Locate the cell with the specified text and output its [x, y] center coordinate. 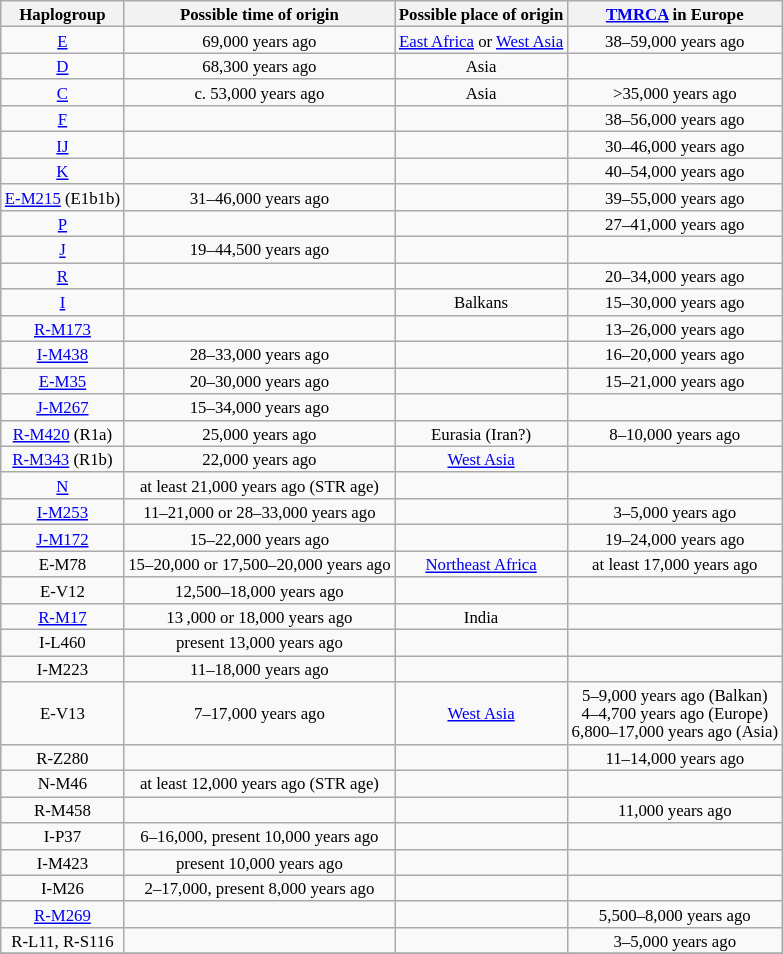
7–17,000 years ago [260, 713]
8–10,000 years ago [674, 433]
39–55,000 years ago [674, 197]
IJ [62, 145]
69,000 years ago [260, 40]
28–33,000 years ago [260, 355]
Possible time of origin [260, 14]
N-M46 [62, 784]
27–41,000 years ago [674, 224]
J-M172 [62, 538]
R-M420 (R1a) [62, 433]
E-V12 [62, 590]
at least 12,000 years ago (STR age) [260, 784]
R-M173 [62, 328]
I [62, 302]
Northeast Africa [482, 564]
I-M423 [62, 862]
F [62, 119]
15–21,000 years ago [674, 381]
R-M343 (R1b) [62, 459]
19–24,000 years ago [674, 538]
present 10,000 years ago [260, 862]
India [482, 617]
6–16,000, present 10,000 years ago [260, 836]
25,000 years ago [260, 433]
19–44,500 years ago [260, 250]
20–30,000 years ago [260, 381]
P [62, 224]
30–46,000 years ago [674, 145]
c. 53,000 years ago [260, 93]
I-M253 [62, 512]
R-M269 [62, 915]
R-M17 [62, 617]
22,000 years ago [260, 459]
I-M26 [62, 888]
R-Z280 [62, 757]
16–20,000 years ago [674, 355]
20–34,000 years ago [674, 276]
R [62, 276]
11–21,000 or 28–33,000 years ago [260, 512]
R-M458 [62, 810]
31–46,000 years ago [260, 197]
E-M215 (E1b1b) [62, 197]
38–59,000 years ago [674, 40]
E-M78 [62, 564]
15–30,000 years ago [674, 302]
15–20,000 or 17,500–20,000 years ago [260, 564]
at least 21,000 years ago (STR age) [260, 486]
Eurasia (Iran?) [482, 433]
J-M267 [62, 407]
N [62, 486]
11,000 years ago [674, 810]
12,500–18,000 years ago [260, 590]
E [62, 40]
I-M223 [62, 669]
40–54,000 years ago [674, 171]
J [62, 250]
D [62, 66]
E-V13 [62, 713]
11–14,000 years ago [674, 757]
5–9,000 years ago (Balkan)4–4,700 years ago (Europe)6,800–17,000 years ago (Asia) [674, 713]
I-P37 [62, 836]
K [62, 171]
13–26,000 years ago [674, 328]
38–56,000 years ago [674, 119]
>35,000 years ago [674, 93]
2–17,000, present 8,000 years ago [260, 888]
at least 17,000 years ago [674, 564]
TMRCA in Europe [674, 14]
5,500–8,000 years ago [674, 915]
13 ,000 or 18,000 years ago [260, 617]
Balkans [482, 302]
C [62, 93]
Haplogroup [62, 14]
15–34,000 years ago [260, 407]
present 13,000 years ago [260, 643]
68,300 years ago [260, 66]
I-M438 [62, 355]
Possible place of origin [482, 14]
I-L460 [62, 643]
11–18,000 years ago [260, 669]
East Africa or West Asia [482, 40]
R-L11, R-S116 [62, 941]
E-M35 [62, 381]
15–22,000 years ago [260, 538]
